Return the [X, Y] coordinate for the center point of the cell that contains the specified text.  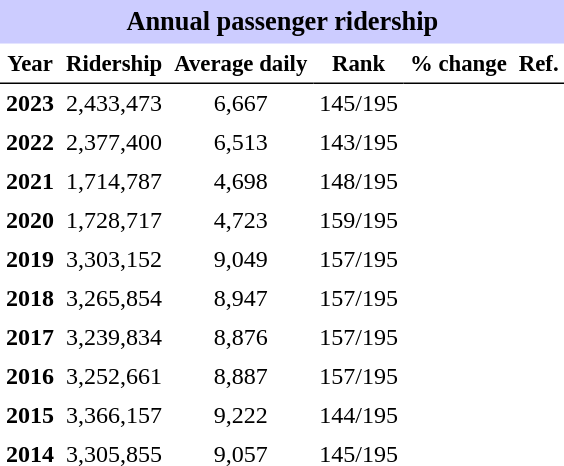
3,303,152 [114, 260]
8,947 [240, 298]
2,377,400 [114, 142]
4,698 [240, 182]
3,239,834 [114, 338]
9,049 [240, 260]
6,513 [240, 142]
144/195 [358, 416]
Ridership [114, 64]
Year [30, 64]
2017 [30, 338]
% change [458, 64]
159/195 [358, 220]
2,433,473 [114, 104]
8,876 [240, 338]
2016 [30, 376]
3,265,854 [114, 298]
148/195 [358, 182]
2020 [30, 220]
143/195 [358, 142]
2022 [30, 142]
1,714,787 [114, 182]
8,887 [240, 376]
2018 [30, 298]
2021 [30, 182]
4,723 [240, 220]
Average daily [240, 64]
145/195 [358, 104]
9,222 [240, 416]
2023 [30, 104]
3,366,157 [114, 416]
2019 [30, 260]
6,667 [240, 104]
3,252,661 [114, 376]
2015 [30, 416]
1,728,717 [114, 220]
Rank [358, 64]
